Find where the given text appears and provide that cell's center as (X, Y) coordinate. 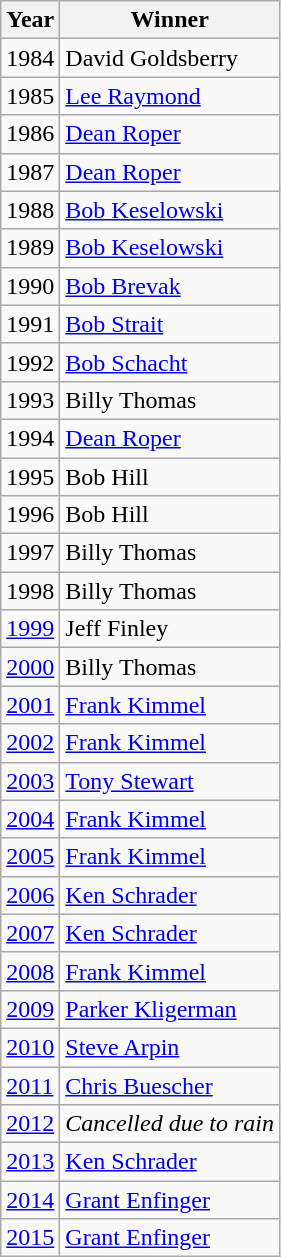
Parker Kligerman (170, 1009)
Year (30, 20)
1984 (30, 58)
1994 (30, 438)
2001 (30, 705)
1988 (30, 210)
2005 (30, 857)
2015 (30, 1238)
1989 (30, 248)
Steve Arpin (170, 1047)
2014 (30, 1200)
Bob Brevak (170, 286)
1999 (30, 629)
1990 (30, 286)
2010 (30, 1047)
Jeff Finley (170, 629)
Cancelled due to rain (170, 1124)
2009 (30, 1009)
2008 (30, 971)
1996 (30, 515)
2004 (30, 819)
2003 (30, 781)
Bob Strait (170, 324)
2002 (30, 743)
2000 (30, 667)
2012 (30, 1124)
2007 (30, 933)
1987 (30, 172)
Winner (170, 20)
1998 (30, 591)
Lee Raymond (170, 96)
David Goldsberry (170, 58)
1985 (30, 96)
Bob Schacht (170, 362)
1993 (30, 400)
1986 (30, 134)
2013 (30, 1162)
Chris Buescher (170, 1085)
1992 (30, 362)
Tony Stewart (170, 781)
2006 (30, 895)
1997 (30, 553)
1991 (30, 324)
2011 (30, 1085)
1995 (30, 477)
